From the cell containing the given text, extract its center point as (X, Y) coordinate. 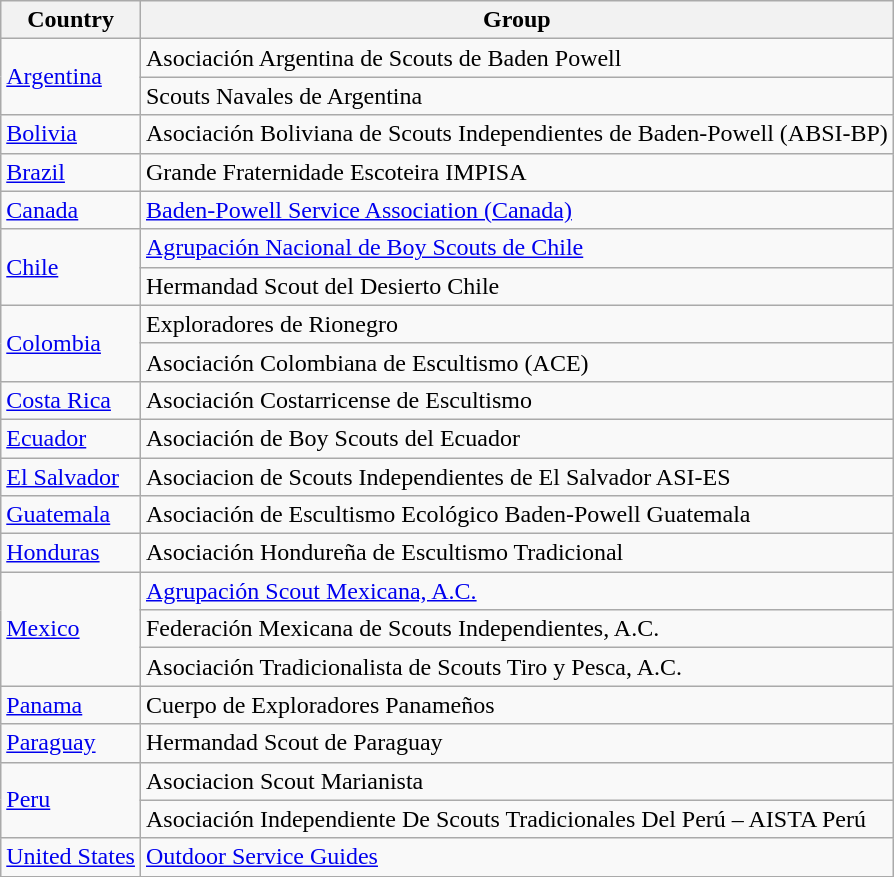
Asociación Independiente De Scouts Tradicionales Del Perú – AISTA Perú (516, 819)
Agrupación Nacional de Boy Scouts de Chile (516, 248)
Hermandad Scout de Paraguay (516, 743)
Grande Fraternidade Escoteira IMPISA (516, 172)
Peru (71, 800)
Asociación Argentina de Scouts de Baden Powell (516, 58)
Asociacion Scout Marianista (516, 781)
Scouts Navales de Argentina (516, 96)
Asociacion de Scouts Independientes de El Salvador ASI-ES (516, 477)
Costa Rica (71, 400)
Asociación de Boy Scouts del Ecuador (516, 438)
Chile (71, 267)
Canada (71, 210)
Country (71, 20)
Honduras (71, 553)
Asociación Colombiana de Escultismo (ACE) (516, 362)
Ecuador (71, 438)
Brazil (71, 172)
Asociación Costarricense de Escultismo (516, 400)
Asociación de Escultismo Ecológico Baden-Powell Guatemala (516, 515)
Hermandad Scout del Desierto Chile (516, 286)
Argentina (71, 77)
Cuerpo de Exploradores Panameños (516, 705)
Asociación Hondureña de Escultismo Tradicional (516, 553)
Agrupación Scout Mexicana, A.C. (516, 591)
Paraguay (71, 743)
Colombia (71, 343)
Exploradores de Rionegro (516, 324)
Federación Mexicana de Scouts Independientes, A.C. (516, 629)
Panama (71, 705)
Bolivia (71, 134)
Baden-Powell Service Association (Canada) (516, 210)
Mexico (71, 629)
Asociación Boliviana de Scouts Independientes de Baden-Powell (ABSI-BP) (516, 134)
Guatemala (71, 515)
Asociación Tradicionalista de Scouts Tiro y Pesca, A.C. (516, 667)
Group (516, 20)
Outdoor Service Guides (516, 857)
United States (71, 857)
El Salvador (71, 477)
